Extract the (X, Y) coordinate from the center of the cell holding the provided text.  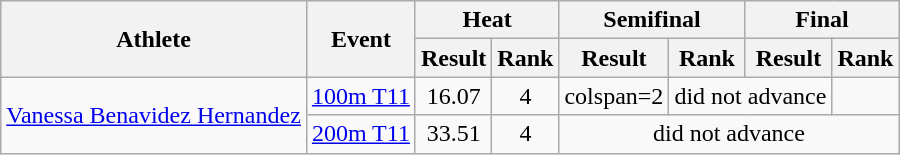
100m T11 (360, 96)
16.07 (453, 96)
33.51 (453, 134)
Heat (487, 20)
Athlete (154, 39)
Semifinal (652, 20)
Final (822, 20)
colspan=2 (614, 96)
Event (360, 39)
200m T11 (360, 134)
Vanessa Benavidez Hernandez (154, 115)
